Locate the cell with the specified text and output its (X, Y) center coordinate. 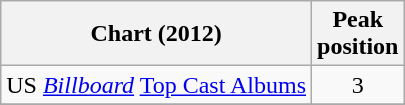
Peakposition (358, 34)
US Billboard Top Cast Albums (156, 85)
Chart (2012) (156, 34)
3 (358, 85)
